Capture the cell that displays the provided text and extract its [X, Y] central coordinate. 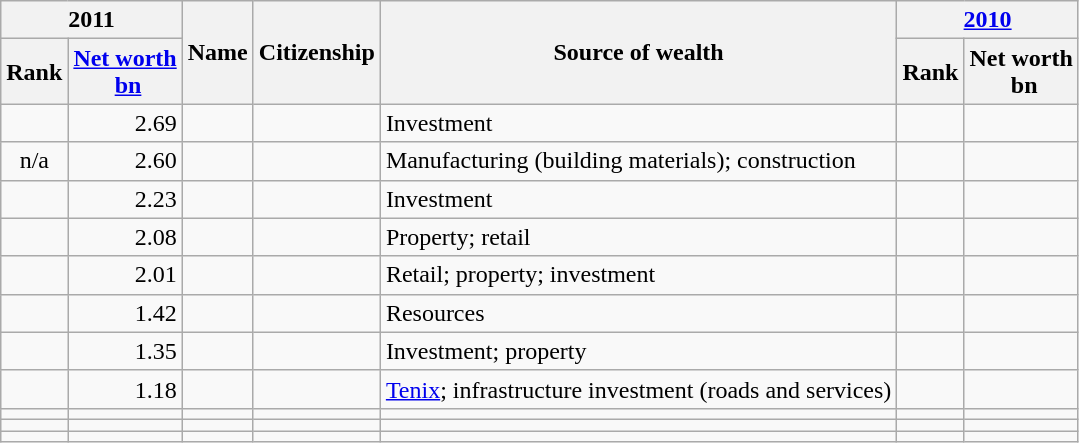
Property; retail [638, 237]
1.18 [125, 389]
2.01 [125, 275]
2.69 [125, 123]
2.60 [125, 161]
Investment; property [638, 351]
1.35 [125, 351]
2.23 [125, 199]
2011 [92, 20]
Source of wealth [638, 52]
1.42 [125, 313]
Tenix; infrastructure investment (roads and services) [638, 389]
2010 [988, 20]
Retail; property; investment [638, 275]
Name [218, 52]
Citizenship [316, 52]
Manufacturing (building materials); construction [638, 161]
Resources [638, 313]
n/a [34, 161]
2.08 [125, 237]
